Detect which cell encompasses the target text, then output its (X, Y) center coordinate. 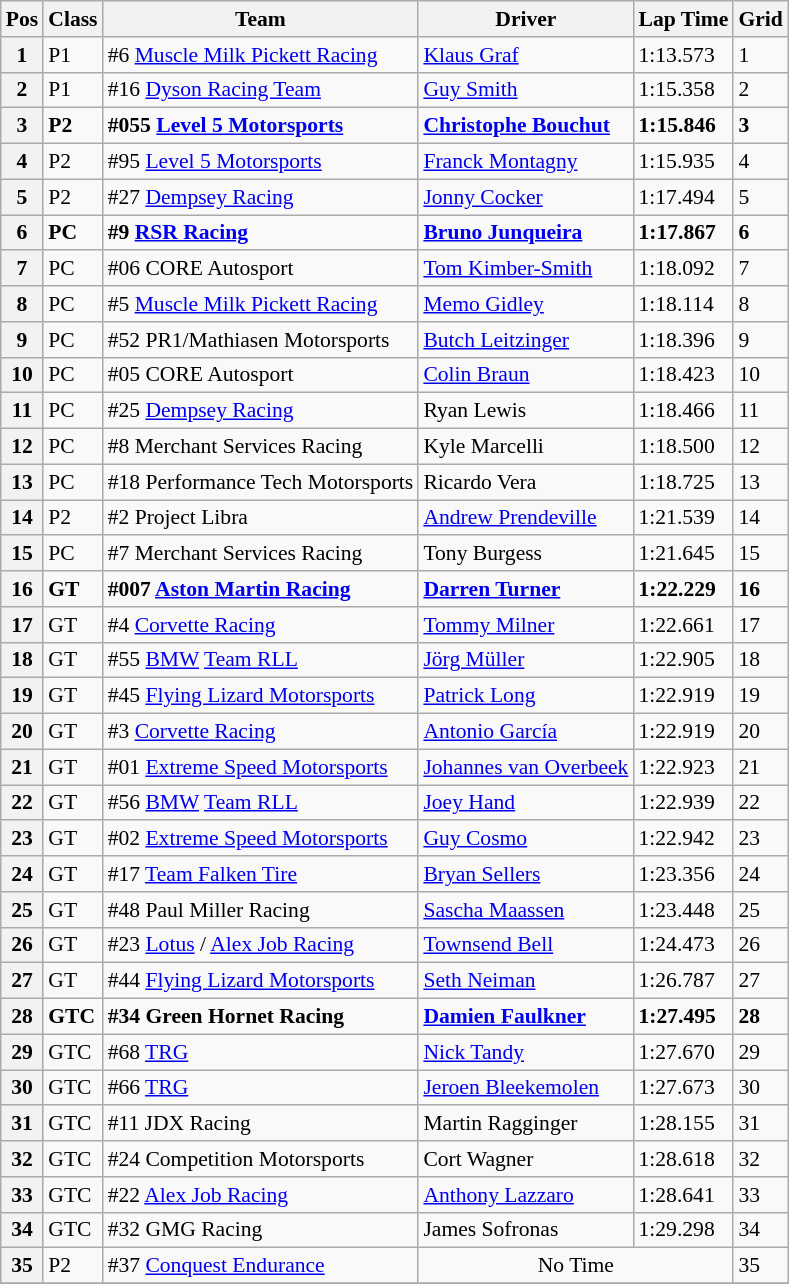
#56 BMW Team RLL (261, 803)
1:15.358 (683, 90)
#22 Alex Job Racing (261, 1195)
1:28.618 (683, 1159)
#18 Performance Tech Motorsports (261, 482)
1:29.298 (683, 1230)
Lap Time (683, 19)
Klaus Graf (526, 55)
#4 Corvette Racing (261, 625)
Jeroen Bleekemolen (526, 1088)
Cort Wagner (526, 1159)
James Sofronas (526, 1230)
1:18.466 (683, 411)
1:18.114 (683, 304)
1:21.645 (683, 554)
1:27.673 (683, 1088)
1:21.539 (683, 518)
#02 Extreme Speed Motorsports (261, 839)
Driver (526, 19)
1:22.939 (683, 803)
1:18.092 (683, 269)
#06 CORE Autosport (261, 269)
Jörg Müller (526, 660)
#37 Conquest Endurance (261, 1266)
Andrew Prendeville (526, 518)
1:28.155 (683, 1124)
#11 JDX Racing (261, 1124)
#17 Team Falken Tire (261, 874)
#7 Merchant Services Racing (261, 554)
#95 Level 5 Motorsports (261, 162)
#24 Competition Motorsports (261, 1159)
Darren Turner (526, 589)
#55 BMW Team RLL (261, 660)
1:13.573 (683, 55)
#44 Flying Lizard Motorsports (261, 981)
#2 Project Libra (261, 518)
Butch Leitzinger (526, 340)
#52 PR1/Mathiasen Motorsports (261, 340)
Damien Faulkner (526, 1017)
1:18.423 (683, 375)
Tommy Milner (526, 625)
Bruno Junqueira (526, 233)
1:26.787 (683, 981)
#05 CORE Autosport (261, 375)
#5 Muscle Milk Pickett Racing (261, 304)
Jonny Cocker (526, 197)
Team (261, 19)
1:28.641 (683, 1195)
Joey Hand (526, 803)
1:17.867 (683, 233)
1:18.396 (683, 340)
1:17.494 (683, 197)
Grid (760, 19)
Franck Montagny (526, 162)
Johannes van Overbeek (526, 767)
1:15.846 (683, 126)
Ricardo Vera (526, 482)
Nick Tandy (526, 1052)
#007 Aston Martin Racing (261, 589)
Sascha Maassen (526, 910)
#9 RSR Racing (261, 233)
#27 Dempsey Racing (261, 197)
#8 Merchant Services Racing (261, 447)
#3 Corvette Racing (261, 732)
#32 GMG Racing (261, 1230)
#055 Level 5 Motorsports (261, 126)
1:18.500 (683, 447)
Class (72, 19)
Bryan Sellers (526, 874)
#34 Green Hornet Racing (261, 1017)
Anthony Lazzaro (526, 1195)
1:22.923 (683, 767)
#25 Dempsey Racing (261, 411)
1:15.935 (683, 162)
#23 Lotus / Alex Job Racing (261, 945)
1:27.495 (683, 1017)
Townsend Bell (526, 945)
Tony Burgess (526, 554)
1:22.229 (683, 589)
Tom Kimber-Smith (526, 269)
#66 TRG (261, 1088)
#48 Paul Miller Racing (261, 910)
Pos (22, 19)
Ryan Lewis (526, 411)
1:24.473 (683, 945)
Guy Cosmo (526, 839)
#16 Dyson Racing Team (261, 90)
1:23.448 (683, 910)
1:22.661 (683, 625)
1:23.356 (683, 874)
Martin Ragginger (526, 1124)
Patrick Long (526, 696)
No Time (576, 1266)
#01 Extreme Speed Motorsports (261, 767)
#6 Muscle Milk Pickett Racing (261, 55)
#68 TRG (261, 1052)
#45 Flying Lizard Motorsports (261, 696)
1:22.942 (683, 839)
Seth Neiman (526, 981)
1:18.725 (683, 482)
Christophe Bouchut (526, 126)
Guy Smith (526, 90)
Colin Braun (526, 375)
Memo Gidley (526, 304)
1:27.670 (683, 1052)
1:22.905 (683, 660)
Antonio García (526, 732)
Kyle Marcelli (526, 447)
